Identify which cell holds the provided text, then report its (X, Y) central coordinate. 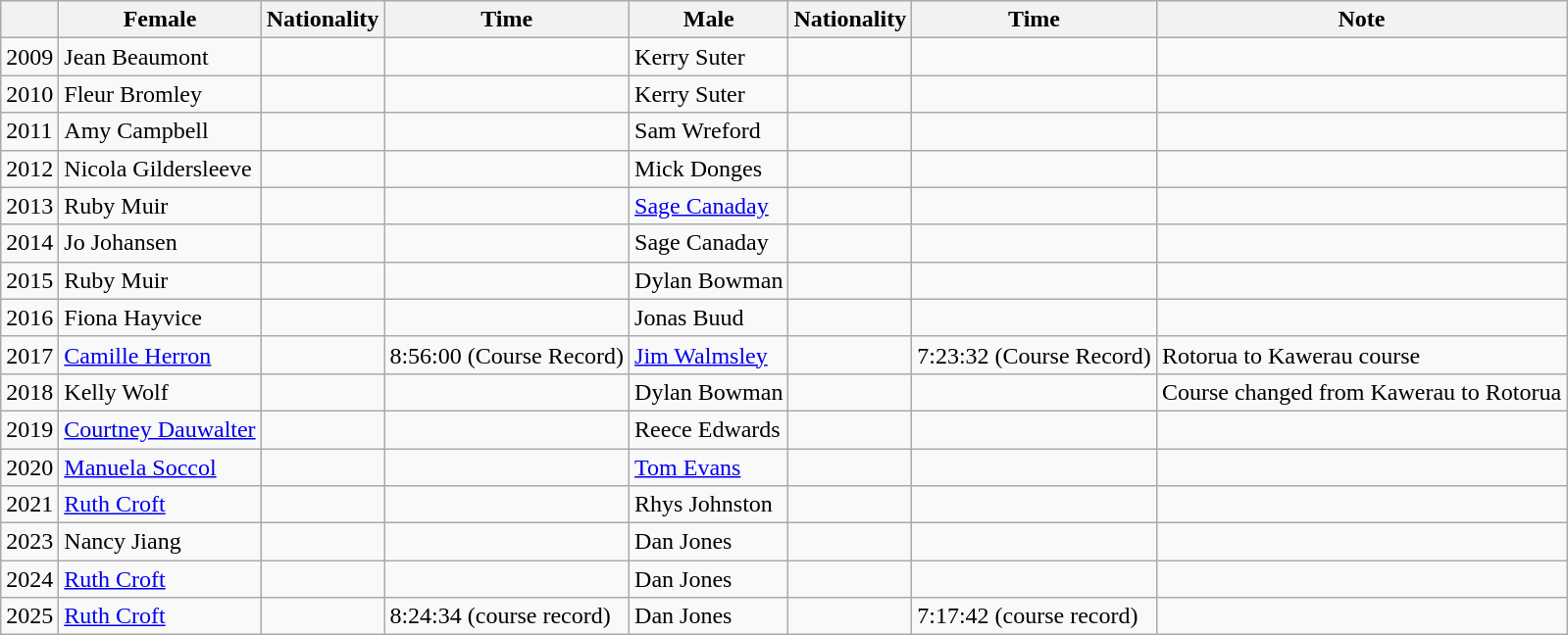
2010 (29, 94)
Sam Wreford (709, 131)
2012 (29, 169)
Fiona Hayvice (160, 317)
Note (1361, 20)
Camille Herron (160, 355)
Rhys Johnston (709, 505)
2016 (29, 317)
Jo Johansen (160, 243)
Reece Edwards (709, 429)
Nicola Gildersleeve (160, 169)
Nancy Jiang (160, 542)
7:17:42 (course record) (1035, 616)
8:24:34 (course record) (507, 616)
2018 (29, 392)
8:56:00 (Course Record) (507, 355)
Male (709, 20)
2014 (29, 243)
Female (160, 20)
2024 (29, 579)
2025 (29, 616)
2011 (29, 131)
7:23:32 (Course Record) (1035, 355)
Rotorua to Kawerau course (1361, 355)
2021 (29, 505)
2020 (29, 467)
2023 (29, 542)
Fleur Bromley (160, 94)
Kelly Wolf (160, 392)
2013 (29, 206)
Manuela Soccol (160, 467)
2017 (29, 355)
Jean Beaumont (160, 57)
Courtney Dauwalter (160, 429)
Jim Walmsley (709, 355)
2019 (29, 429)
Tom Evans (709, 467)
2015 (29, 280)
Course changed from Kawerau to Rotorua (1361, 392)
Mick Donges (709, 169)
Jonas Buud (709, 317)
Amy Campbell (160, 131)
2009 (29, 57)
